Search for the cell housing the specified text and yield its [x, y] center coordinate. 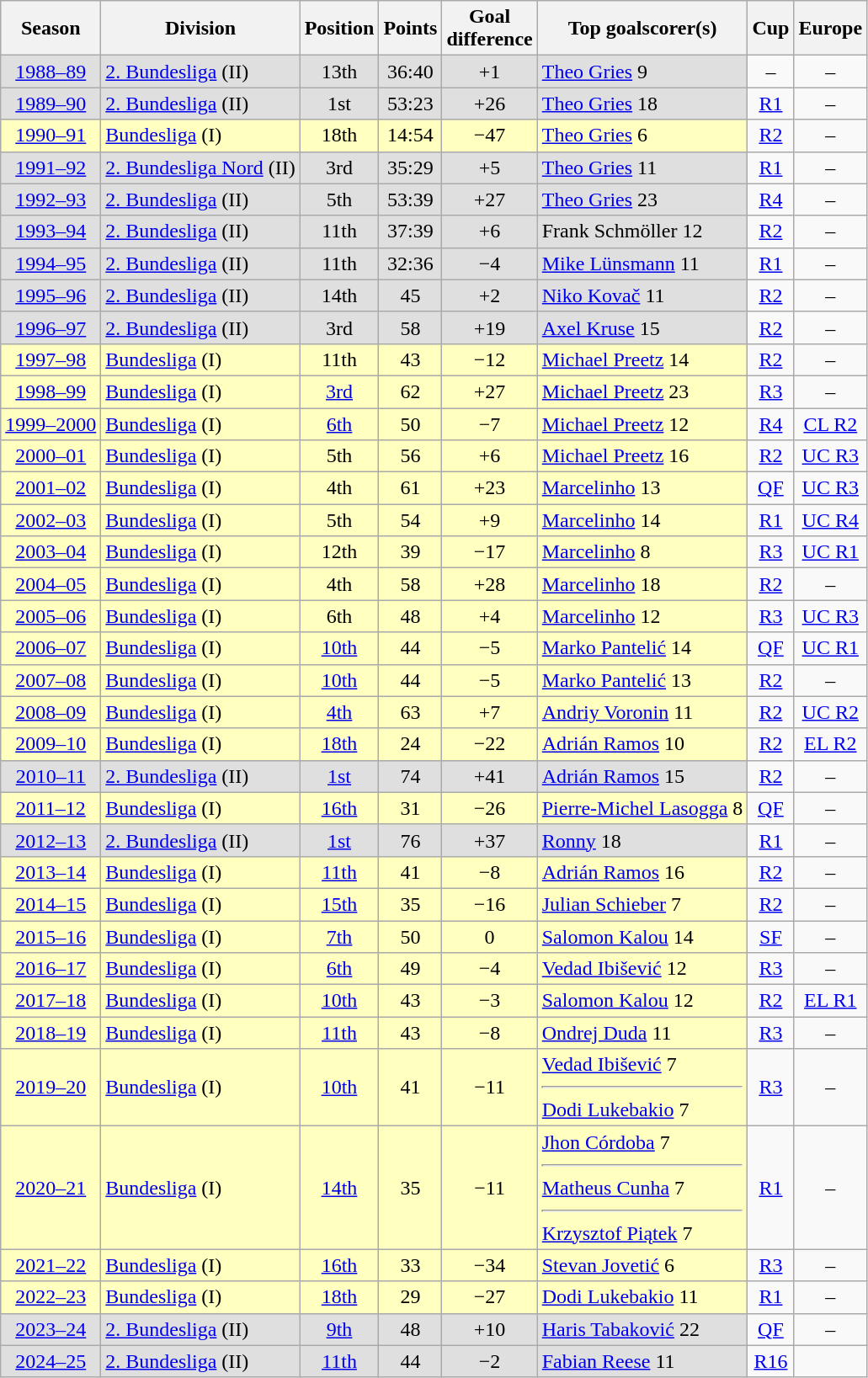
2015–16 [51, 937]
2. Bundesliga Nord (II) [200, 168]
Cup [771, 29]
7th [339, 937]
−34 [490, 1265]
53:23 [411, 104]
Andriy Voronin 11 [642, 712]
Jhon Córdoba 7 Matheus Cunha 7 Krzysztof Piątek 7 [642, 1188]
Europe [830, 29]
Adrián Ramos 10 [642, 744]
Michael Preetz 16 [642, 456]
Michael Preetz 23 [642, 391]
62 [411, 391]
Marcelinho 14 [642, 520]
1993–94 [51, 231]
Marcelinho 8 [642, 552]
63 [411, 712]
1997–98 [51, 359]
1988–89 [51, 72]
1999–2000 [51, 423]
−3 [490, 1001]
2010–11 [51, 776]
Position [339, 29]
0 [490, 937]
+2 [490, 295]
Frank Schmöller 12 [642, 231]
45 [411, 295]
Salomon Kalou 12 [642, 1001]
1990–91 [51, 136]
1989–90 [51, 104]
−22 [490, 744]
Adrián Ramos 16 [642, 872]
+19 [490, 327]
35:29 [411, 168]
UC R4 [830, 520]
2011–12 [51, 808]
29 [411, 1297]
Michael Preetz 12 [642, 423]
Theo Gries 11 [642, 168]
−47 [490, 136]
53:39 [411, 200]
2005–06 [51, 616]
Adrián Ramos 15 [642, 776]
Ondrej Duda 11 [642, 1033]
1994–95 [51, 263]
12th [339, 552]
2013–14 [51, 872]
76 [411, 840]
1996–97 [51, 327]
2004–05 [51, 584]
2003–04 [51, 552]
74 [411, 776]
Ronny 18 [642, 840]
Theo Gries 23 [642, 200]
36:40 [411, 72]
39 [411, 552]
−17 [490, 552]
15th [339, 904]
Theo Gries 9 [642, 72]
+1 [490, 72]
CL R2 [830, 423]
Vedad Ibišević 7 Dodi Lukebakio 7 [642, 1088]
EL R1 [830, 1001]
Stevan Jovetić 6 [642, 1265]
+37 [490, 840]
Mike Lünsmann 11 [642, 263]
−2 [490, 1361]
Marcelinho 13 [642, 488]
37:39 [411, 231]
Marcelinho 12 [642, 616]
14:54 [411, 136]
−7 [490, 423]
Marko Pantelić 14 [642, 648]
−26 [490, 808]
+28 [490, 584]
2001–02 [51, 488]
24 [411, 744]
31 [411, 808]
Pierre-Michel Lasogga 8 [642, 808]
Salomon Kalou 14 [642, 937]
Top goalscorer(s) [642, 29]
−12 [490, 359]
+23 [490, 488]
SF [771, 937]
2012–13 [51, 840]
1995–96 [51, 295]
−27 [490, 1297]
+5 [490, 168]
2009–10 [51, 744]
Division [200, 29]
Fabian Reese 11 [642, 1361]
Niko Kovač 11 [642, 295]
2008–09 [51, 712]
Theo Gries 18 [642, 104]
61 [411, 488]
2022–23 [51, 1297]
49 [411, 969]
EL R2 [830, 744]
13th [339, 72]
2019–20 [51, 1088]
2024–25 [51, 1361]
+4 [490, 616]
Axel Kruse 15 [642, 327]
2007–08 [51, 680]
+7 [490, 712]
1991–92 [51, 168]
−16 [490, 904]
+10 [490, 1329]
+9 [490, 520]
2017–18 [51, 1001]
+26 [490, 104]
Goaldifference [490, 29]
Michael Preetz 14 [642, 359]
2000–01 [51, 456]
2020–21 [51, 1188]
Julian Schieber 7 [642, 904]
2014–15 [51, 904]
Points [411, 29]
2023–24 [51, 1329]
R16 [771, 1361]
2016–17 [51, 969]
9th [339, 1329]
1998–99 [51, 391]
2006–07 [51, 648]
Marko Pantelić 13 [642, 680]
Vedad Ibišević 12 [642, 969]
Theo Gries 6 [642, 136]
32:36 [411, 263]
Dodi Lukebakio 11 [642, 1297]
33 [411, 1265]
+41 [490, 776]
2018–19 [51, 1033]
1992–93 [51, 200]
2021–22 [51, 1265]
Season [51, 29]
2002–03 [51, 520]
Haris Tabaković 22 [642, 1329]
56 [411, 456]
54 [411, 520]
Marcelinho 18 [642, 584]
UC R2 [830, 712]
